Return the (x, y) coordinate for the center point of the cell that contains the specified text.  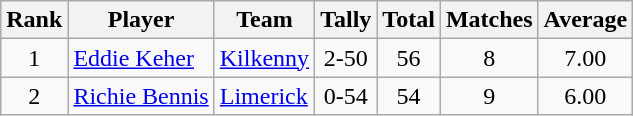
Rank (34, 20)
2-50 (346, 58)
Player (141, 20)
Average (586, 20)
6.00 (586, 96)
Tally (346, 20)
Richie Bennis (141, 96)
8 (489, 58)
0-54 (346, 96)
54 (409, 96)
Limerick (264, 96)
56 (409, 58)
1 (34, 58)
Kilkenny (264, 58)
Total (409, 20)
9 (489, 96)
Matches (489, 20)
Eddie Keher (141, 58)
2 (34, 96)
7.00 (586, 58)
Team (264, 20)
